Pinpoint the cell where the given text exists, returning its (x, y) midpoint coordinate. 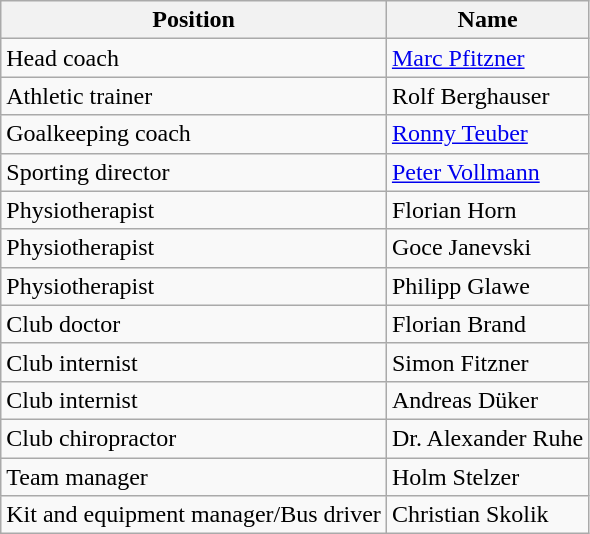
Position (194, 20)
Goalkeeping coach (194, 134)
Andreas Düker (487, 400)
Sporting director (194, 172)
Christian Skolik (487, 515)
Kit and equipment manager/Bus driver (194, 515)
Athletic trainer (194, 96)
Simon Fitzner (487, 362)
Philipp Glawe (487, 286)
Club chiropractor (194, 438)
Team manager (194, 477)
Marc Pfitzner (487, 58)
Club doctor (194, 324)
Rolf Berghauser (487, 96)
Head coach (194, 58)
Florian Brand (487, 324)
Peter Vollmann (487, 172)
Name (487, 20)
Dr. Alexander Ruhe (487, 438)
Ronny Teuber (487, 134)
Holm Stelzer (487, 477)
Goce Janevski (487, 248)
Florian Horn (487, 210)
